Return the (X, Y) coordinate for the center point of the cell that contains the specified text.  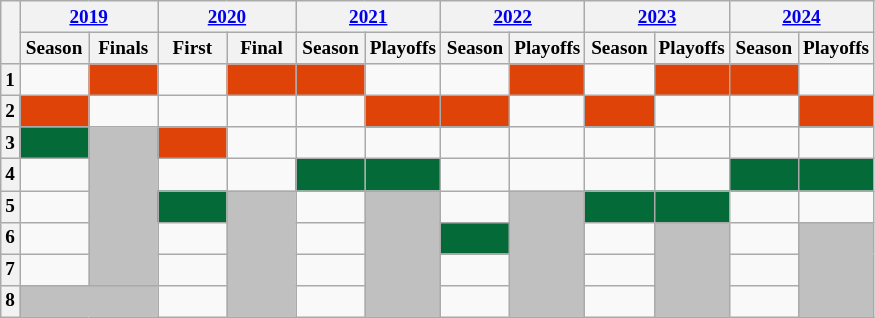
2 (10, 111)
2019 (89, 17)
2020 (227, 17)
5 (10, 206)
3 (10, 143)
Finals (124, 48)
First (192, 48)
2024 (801, 17)
Final (262, 48)
2023 (657, 17)
4 (10, 175)
2022 (512, 17)
6 (10, 238)
7 (10, 270)
2021 (368, 17)
8 (10, 301)
1 (10, 80)
